Identify which cell holds the provided text, then report its (x, y) central coordinate. 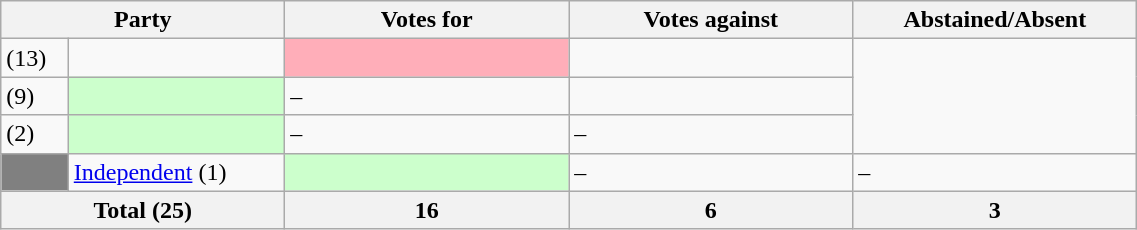
(9) (35, 96)
(13) (35, 58)
(2) (35, 134)
Independent (1) (176, 172)
Abstained/Absent (995, 20)
6 (711, 210)
Votes against (711, 20)
Party (143, 20)
Total (25) (143, 210)
16 (427, 210)
3 (995, 210)
Votes for (427, 20)
